Return [X, Y] of the center of cell containing provided text 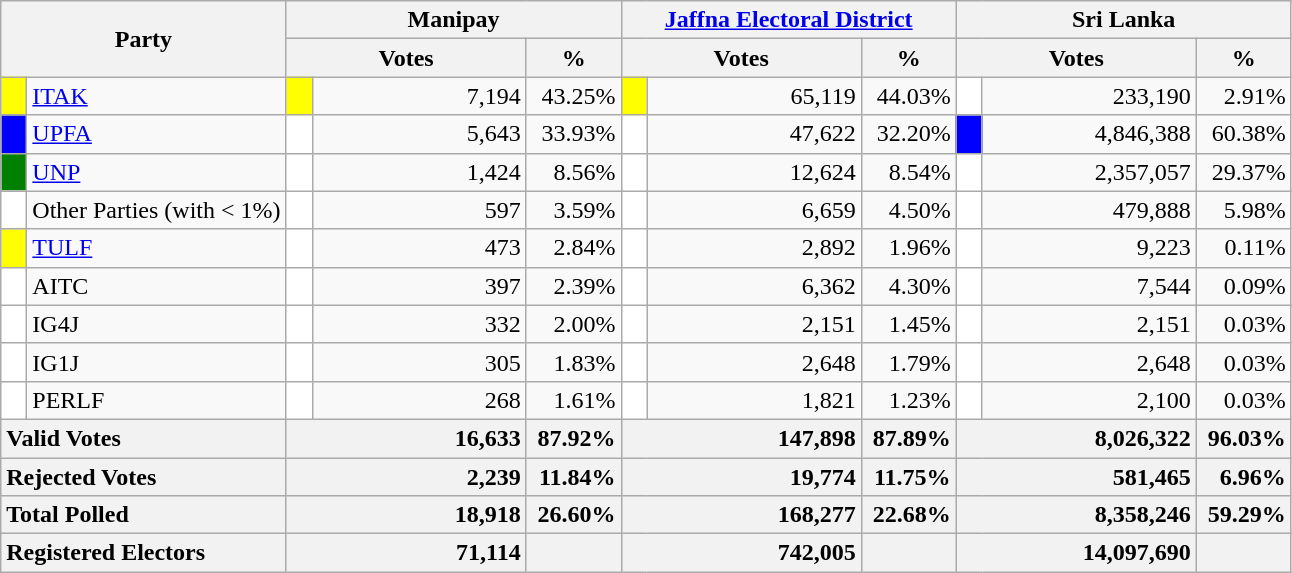
1.83% [574, 362]
UPFA [156, 134]
Registered Electors [144, 553]
397 [419, 286]
Jaffna Electoral District [788, 20]
1.61% [574, 400]
AITC [156, 286]
2.39% [574, 286]
1,424 [419, 172]
1.79% [908, 362]
4,846,388 [1089, 134]
1.45% [908, 324]
168,277 [741, 515]
IG4J [156, 324]
65,119 [754, 96]
1.23% [908, 400]
473 [419, 248]
0.11% [1244, 248]
33.93% [574, 134]
11.75% [908, 477]
Manipay [454, 20]
6,659 [754, 210]
2.91% [1244, 96]
2.84% [574, 248]
4.50% [908, 210]
6,362 [754, 286]
29.37% [1244, 172]
2,239 [406, 477]
305 [419, 362]
597 [419, 210]
479,888 [1089, 210]
332 [419, 324]
19,774 [741, 477]
7,544 [1089, 286]
1.96% [908, 248]
2.00% [574, 324]
4.30% [908, 286]
742,005 [741, 553]
8.56% [574, 172]
47,622 [754, 134]
268 [419, 400]
Sri Lanka [1124, 20]
UNP [156, 172]
5,643 [419, 134]
5.98% [1244, 210]
581,465 [1076, 477]
18,918 [406, 515]
71,114 [406, 553]
PERLF [156, 400]
11.84% [574, 477]
14,097,690 [1076, 553]
6.96% [1244, 477]
Valid Votes [144, 438]
233,190 [1089, 96]
3.59% [574, 210]
96.03% [1244, 438]
22.68% [908, 515]
ITAK [156, 96]
43.25% [574, 96]
Other Parties (with < 1%) [156, 210]
2,357,057 [1089, 172]
1,821 [754, 400]
8.54% [908, 172]
8,358,246 [1076, 515]
32.20% [908, 134]
Total Polled [144, 515]
59.29% [1244, 515]
16,633 [406, 438]
Party [144, 39]
87.89% [908, 438]
60.38% [1244, 134]
7,194 [419, 96]
87.92% [574, 438]
2,100 [1089, 400]
0.09% [1244, 286]
12,624 [754, 172]
26.60% [574, 515]
IG1J [156, 362]
Rejected Votes [144, 477]
9,223 [1089, 248]
147,898 [741, 438]
44.03% [908, 96]
TULF [156, 248]
8,026,322 [1076, 438]
2,892 [754, 248]
